Capture the cell that displays the provided text and extract its [X, Y] central coordinate. 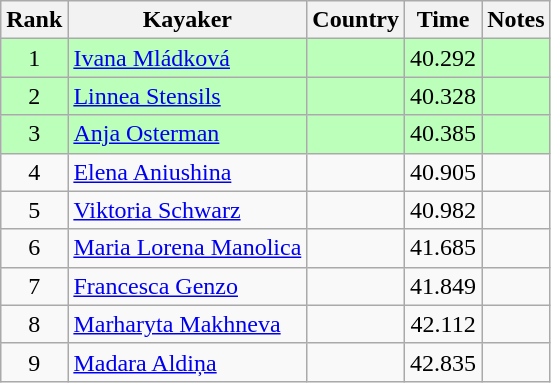
9 [34, 362]
2 [34, 96]
Elena Aniushina [188, 172]
41.849 [444, 286]
8 [34, 324]
4 [34, 172]
40.328 [444, 96]
Rank [34, 20]
40.292 [444, 58]
40.905 [444, 172]
1 [34, 58]
6 [34, 248]
42.835 [444, 362]
Marharyta Makhneva [188, 324]
41.685 [444, 248]
Ivana Mládková [188, 58]
3 [34, 134]
Kayaker [188, 20]
Viktoria Schwarz [188, 210]
Madara Aldiņa [188, 362]
Linnea Stensils [188, 96]
Time [444, 20]
40.982 [444, 210]
Country [356, 20]
Notes [516, 20]
5 [34, 210]
Francesca Genzo [188, 286]
Anja Osterman [188, 134]
7 [34, 286]
42.112 [444, 324]
Maria Lorena Manolica [188, 248]
40.385 [444, 134]
